Identify which cell holds the provided text, then report its (X, Y) central coordinate. 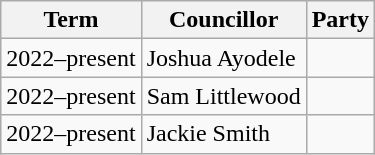
Councillor (224, 20)
Jackie Smith (224, 134)
Joshua Ayodele (224, 58)
Term (71, 20)
Sam Littlewood (224, 96)
Party (340, 20)
